From the cell containing the given text, extract its center point as (x, y) coordinate. 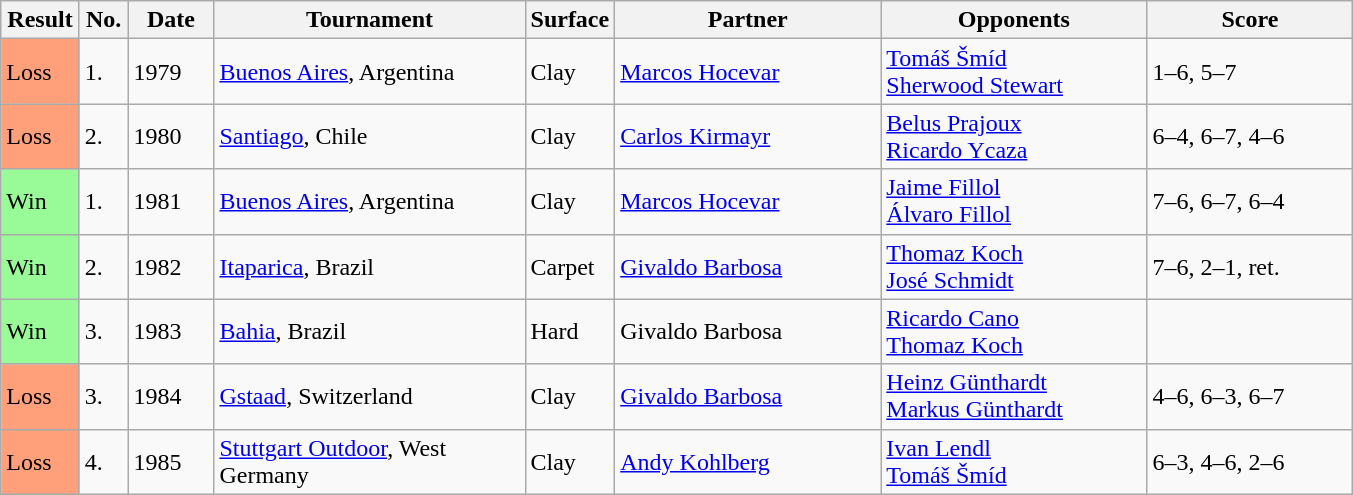
Carlos Kirmayr (748, 136)
Heinz Günthardt Markus Günthardt (1014, 396)
Carpet (570, 266)
Stuttgart Outdoor, West Germany (370, 462)
4. (104, 462)
7–6, 2–1, ret. (1250, 266)
Ivan Lendl Tomáš Šmíd (1014, 462)
6–4, 6–7, 4–6 (1250, 136)
Jaime Fillol Álvaro Fillol (1014, 202)
Ricardo Cano Thomaz Koch (1014, 332)
Santiago, Chile (370, 136)
Tournament (370, 20)
Score (1250, 20)
1981 (171, 202)
Belus Prajoux Ricardo Ycaza (1014, 136)
4–6, 6–3, 6–7 (1250, 396)
Gstaad, Switzerland (370, 396)
Result (40, 20)
Bahia, Brazil (370, 332)
1980 (171, 136)
6–3, 4–6, 2–6 (1250, 462)
Thomaz Koch José Schmidt (1014, 266)
Surface (570, 20)
1979 (171, 72)
Partner (748, 20)
Date (171, 20)
Itaparica, Brazil (370, 266)
No. (104, 20)
Hard (570, 332)
Opponents (1014, 20)
Andy Kohlberg (748, 462)
7–6, 6–7, 6–4 (1250, 202)
1983 (171, 332)
1985 (171, 462)
Tomáš Šmíd Sherwood Stewart (1014, 72)
1984 (171, 396)
1–6, 5–7 (1250, 72)
1982 (171, 266)
